Pinpoint the cell where the given text exists, returning its (x, y) midpoint coordinate. 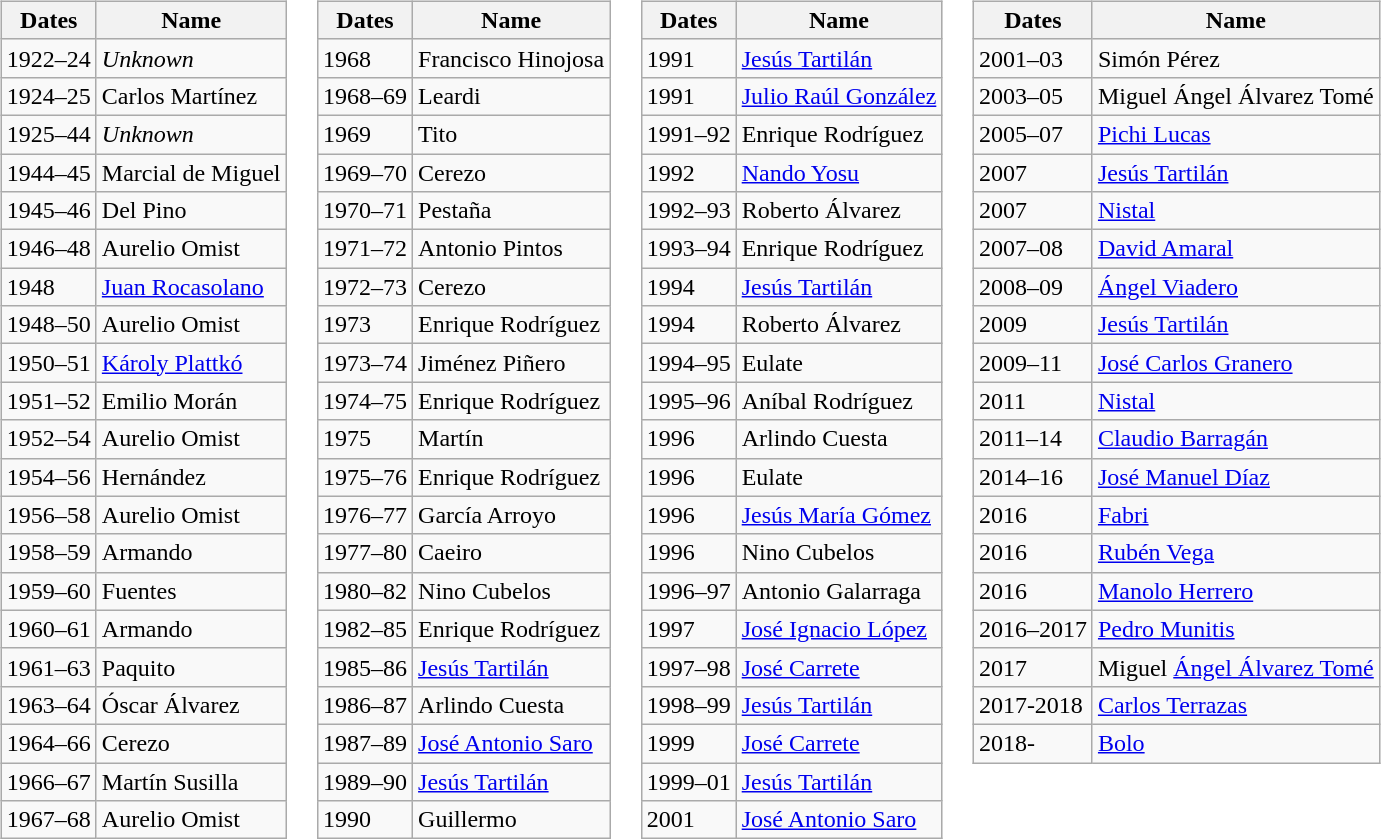
Marcial de Miguel (191, 173)
Rubén Vega (1236, 553)
1970–71 (364, 211)
Paquito (191, 667)
1997 (688, 629)
Aníbal Rodríguez (839, 401)
Jesús María Gómez (839, 515)
1925–44 (48, 134)
1944–45 (48, 173)
2009 (1032, 325)
1989–90 (364, 781)
1964–66 (48, 743)
2011 (1032, 401)
1960–61 (48, 629)
1951–52 (48, 401)
2018- (1032, 743)
1999–01 (688, 781)
1958–59 (48, 553)
1950–51 (48, 363)
1985–86 (364, 667)
1967–68 (48, 820)
1972–73 (364, 287)
Károly Plattkó (191, 363)
1945–46 (48, 211)
2011–14 (1032, 439)
José Manuel Díaz (1236, 477)
1973 (364, 325)
Fuentes (191, 591)
1975–76 (364, 477)
1997–98 (688, 667)
Pichi Lucas (1236, 134)
Simón Pérez (1236, 58)
1974–75 (364, 401)
1998–99 (688, 705)
2008–09 (1032, 287)
Caeiro (512, 553)
2001–03 (1032, 58)
Pedro Munitis (1236, 629)
1961–63 (48, 667)
José Carlos Granero (1236, 363)
1963–64 (48, 705)
1922–24 (48, 58)
José Ignacio López (839, 629)
García Arroyo (512, 515)
Nando Yosu (839, 173)
1924–25 (48, 96)
Emilio Morán (191, 401)
2014–16 (1032, 477)
Francisco Hinojosa (512, 58)
1968–69 (364, 96)
2017-2018 (1032, 705)
Guillermo (512, 820)
2007–08 (1032, 249)
1956–58 (48, 515)
1969–70 (364, 173)
Tito (512, 134)
1971–72 (364, 249)
2016–2017 (1032, 629)
1982–85 (364, 629)
1987–89 (364, 743)
2017 (1032, 667)
1993–94 (688, 249)
Óscar Álvarez (191, 705)
1992 (688, 173)
1948 (48, 287)
David Amaral (1236, 249)
2009–11 (1032, 363)
Manolo Herrero (1236, 591)
Martín (512, 439)
1946–48 (48, 249)
1977–80 (364, 553)
1991–92 (688, 134)
Pestaña (512, 211)
Claudio Barragán (1236, 439)
Ángel Viadero (1236, 287)
1992–93 (688, 211)
1973–74 (364, 363)
1952–54 (48, 439)
1959–60 (48, 591)
2001 (688, 820)
1968 (364, 58)
Carlos Martínez (191, 96)
1995–96 (688, 401)
Bolo (1236, 743)
Antonio Pintos (512, 249)
1990 (364, 820)
Hernández (191, 477)
1999 (688, 743)
1976–77 (364, 515)
1980–82 (364, 591)
Carlos Terrazas (1236, 705)
1948–50 (48, 325)
1969 (364, 134)
1966–67 (48, 781)
1986–87 (364, 705)
Antonio Galarraga (839, 591)
Fabri (1236, 515)
Del Pino (191, 211)
1975 (364, 439)
1954–56 (48, 477)
Jiménez Piñero (512, 363)
1996–97 (688, 591)
Leardi (512, 96)
2005–07 (1032, 134)
2003–05 (1032, 96)
1994–95 (688, 363)
Julio Raúl González (839, 96)
Juan Rocasolano (191, 287)
Martín Susilla (191, 781)
